Identify which cell holds the provided text, then report its (X, Y) central coordinate. 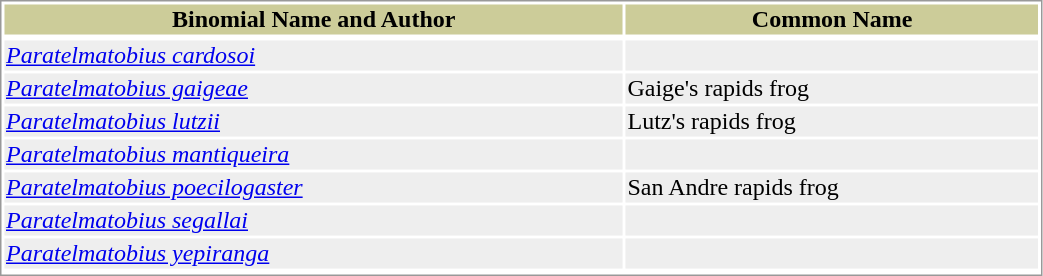
Gaige's rapids frog (832, 89)
Paratelmatobius lutzii (313, 121)
San Andre rapids frog (832, 187)
Paratelmatobius mantiqueira (313, 155)
Paratelmatobius segallai (313, 221)
Paratelmatobius cardosoi (313, 55)
Paratelmatobius poecilogaster (313, 187)
Paratelmatobius gaigeae (313, 89)
Binomial Name and Author (313, 19)
Paratelmatobius yepiranga (313, 253)
Common Name (832, 19)
Lutz's rapids frog (832, 121)
